Return the [x, y] coordinate for the center point of the cell that contains the specified text.  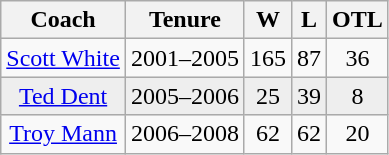
2001–2005 [184, 58]
25 [268, 96]
Ted Dent [64, 96]
OTL [358, 20]
8 [358, 96]
165 [268, 58]
L [308, 20]
2005–2006 [184, 96]
Coach [64, 20]
2006–2008 [184, 134]
87 [308, 58]
36 [358, 58]
W [268, 20]
39 [308, 96]
Scott White [64, 58]
Troy Mann [64, 134]
Tenure [184, 20]
20 [358, 134]
